Search for the cell housing the specified text and yield its (x, y) center coordinate. 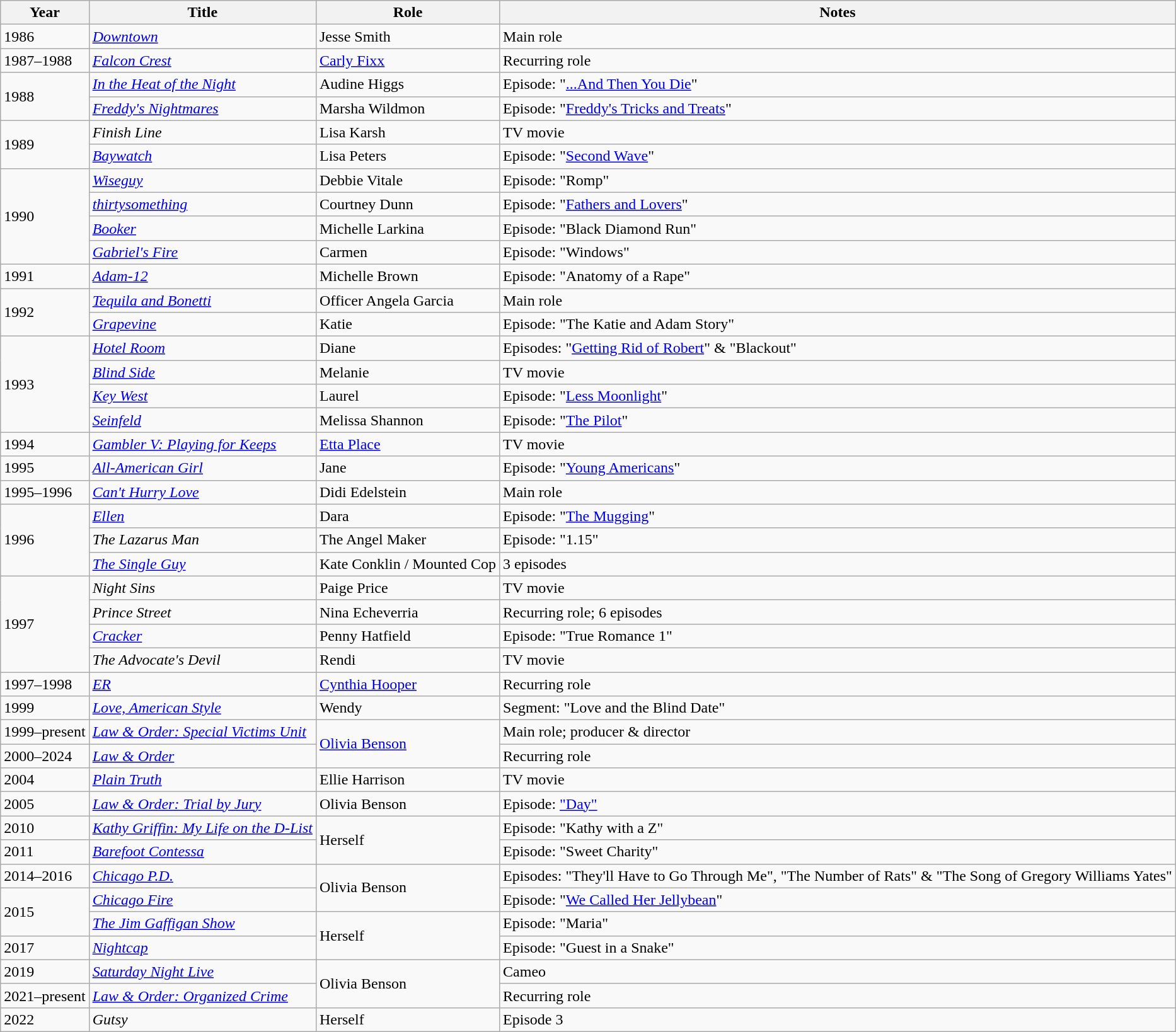
Episode: "Black Diamond Run" (838, 228)
Episode: "Guest in a Snake" (838, 948)
Michelle Brown (407, 276)
Prince Street (202, 612)
Melissa Shannon (407, 420)
2017 (45, 948)
1999–present (45, 732)
Episode: "The Katie and Adam Story" (838, 324)
Barefoot Contessa (202, 852)
Notes (838, 13)
Tequila and Bonetti (202, 301)
3 episodes (838, 564)
Paige Price (407, 588)
Episode: "Day" (838, 804)
2015 (45, 912)
Law & Order: Organized Crime (202, 995)
The Advocate's Devil (202, 660)
Episode: "The Pilot" (838, 420)
Penny Hatfield (407, 636)
Gutsy (202, 1019)
Grapevine (202, 324)
The Single Guy (202, 564)
Love, American Style (202, 708)
Plain Truth (202, 780)
1994 (45, 444)
Wiseguy (202, 180)
Ellie Harrison (407, 780)
1987–1988 (45, 60)
Chicago Fire (202, 900)
Booker (202, 228)
Freddy's Nightmares (202, 108)
2014–2016 (45, 876)
Key West (202, 396)
Law & Order: Special Victims Unit (202, 732)
Ellen (202, 516)
1993 (45, 384)
2004 (45, 780)
Episode: "We Called Her Jellybean" (838, 900)
In the Heat of the Night (202, 84)
Law & Order (202, 756)
2019 (45, 972)
2010 (45, 828)
The Lazarus Man (202, 540)
Gambler V: Playing for Keeps (202, 444)
1997 (45, 624)
Hotel Room (202, 348)
Carly Fixx (407, 60)
The Jim Gaffigan Show (202, 924)
Marsha Wildmon (407, 108)
Episodes: "Getting Rid of Robert" & "Blackout" (838, 348)
Jane (407, 468)
Nina Echeverria (407, 612)
2021–present (45, 995)
Cameo (838, 972)
Debbie Vitale (407, 180)
Law & Order: Trial by Jury (202, 804)
Episode: "Less Moonlight" (838, 396)
Episode: "Kathy with a Z" (838, 828)
Lisa Karsh (407, 132)
Can't Hurry Love (202, 492)
Episode: "1.15" (838, 540)
Courtney Dunn (407, 204)
Episode: "Second Wave" (838, 156)
Jesse Smith (407, 37)
Cracker (202, 636)
Audine Higgs (407, 84)
Episode: "Sweet Charity" (838, 852)
Saturday Night Live (202, 972)
1989 (45, 144)
1999 (45, 708)
Officer Angela Garcia (407, 301)
Kate Conklin / Mounted Cop (407, 564)
1997–1998 (45, 684)
Laurel (407, 396)
1995–1996 (45, 492)
All-American Girl (202, 468)
The Angel Maker (407, 540)
Episode: "Freddy's Tricks and Treats" (838, 108)
1996 (45, 540)
Year (45, 13)
Recurring role; 6 episodes (838, 612)
Downtown (202, 37)
Episode: "...And Then You Die" (838, 84)
Lisa Peters (407, 156)
1991 (45, 276)
1986 (45, 37)
Episode: "Anatomy of a Rape" (838, 276)
Katie (407, 324)
Carmen (407, 252)
Etta Place (407, 444)
Gabriel's Fire (202, 252)
1995 (45, 468)
1992 (45, 312)
Segment: "Love and the Blind Date" (838, 708)
Baywatch (202, 156)
2022 (45, 1019)
Dara (407, 516)
Episode 3 (838, 1019)
Falcon Crest (202, 60)
Kathy Griffin: My Life on the D-List (202, 828)
Didi Edelstein (407, 492)
Adam-12 (202, 276)
Michelle Larkina (407, 228)
Title (202, 13)
Diane (407, 348)
Nightcap (202, 948)
Seinfeld (202, 420)
Rendi (407, 660)
1988 (45, 96)
1990 (45, 216)
Cynthia Hooper (407, 684)
Episodes: "They'll Have to Go Through Me", "The Number of Rats" & "The Song of Gregory Williams Yates" (838, 876)
Blind Side (202, 372)
2011 (45, 852)
Episode: "Fathers and Lovers" (838, 204)
Chicago P.D. (202, 876)
Episode: "The Mugging" (838, 516)
Episode: "Windows" (838, 252)
thirtysomething (202, 204)
2005 (45, 804)
ER (202, 684)
Episode: "Young Americans" (838, 468)
Episode: "True Romance 1" (838, 636)
Role (407, 13)
Wendy (407, 708)
Episode: "Maria" (838, 924)
Melanie (407, 372)
Main role; producer & director (838, 732)
Finish Line (202, 132)
Night Sins (202, 588)
2000–2024 (45, 756)
Episode: "Romp" (838, 180)
